Detect which cell encompasses the target text, then output its [x, y] center coordinate. 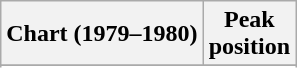
Peakposition [249, 34]
Chart (1979–1980) [102, 34]
